For the text-containing cell, return its midpoint in [X, Y] coordinate format. 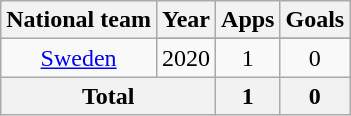
Year [186, 20]
Sweden [79, 58]
Apps [248, 20]
Total [108, 96]
2020 [186, 58]
Goals [315, 20]
National team [79, 20]
